Find where the given text appears and provide that cell's center as (X, Y) coordinate. 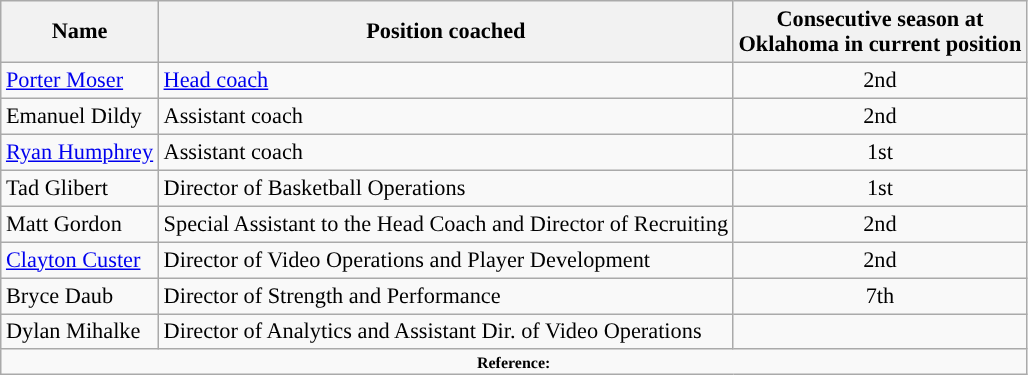
Director of Video Operations and Player Development (446, 260)
Porter Moser (80, 80)
Emanuel Dildy (80, 116)
Director of Analytics and Assistant Dir. of Video Operations (446, 331)
Position coached (446, 32)
Clayton Custer (80, 260)
Consecutive season atOklahoma in current position (880, 32)
Reference: (514, 361)
Director of Strength and Performance (446, 295)
Ryan Humphrey (80, 152)
Matt Gordon (80, 224)
Tad Glibert (80, 188)
Director of Basketball Operations (446, 188)
Special Assistant to the Head Coach and Director of Recruiting (446, 224)
Head coach (446, 80)
Dylan Mihalke (80, 331)
7th (880, 295)
Bryce Daub (80, 295)
Name (80, 32)
